Extract the (X, Y) coordinate from the center of the cell holding the provided text.  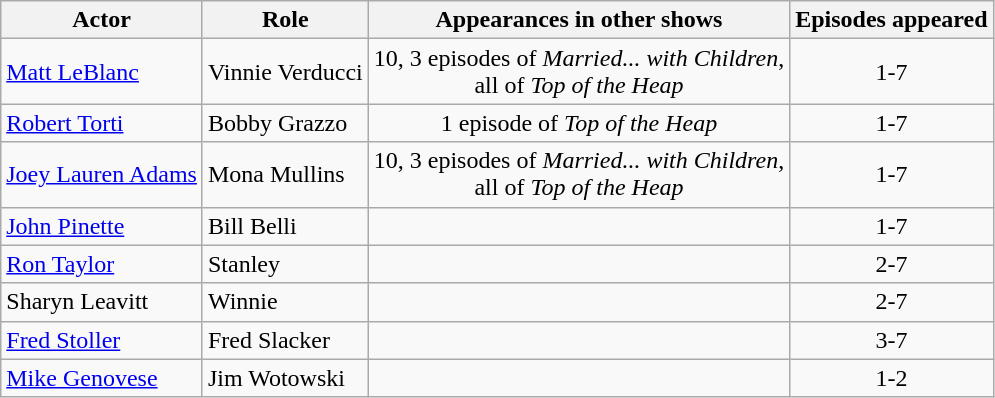
3-7 (892, 340)
Jim Wotowski (285, 378)
Ron Taylor (102, 264)
John Pinette (102, 226)
Robert Torti (102, 123)
1-2 (892, 378)
Fred Slacker (285, 340)
Bobby Grazzo (285, 123)
Winnie (285, 302)
Bill Belli (285, 226)
Matt LeBlanc (102, 72)
1 episode of Top of the Heap (579, 123)
Joey Lauren Adams (102, 174)
Sharyn Leavitt (102, 302)
Stanley (285, 264)
Mona Mullins (285, 174)
Episodes appeared (892, 20)
Vinnie Verducci (285, 72)
Role (285, 20)
Fred Stoller (102, 340)
Actor (102, 20)
Mike Genovese (102, 378)
Appearances in other shows (579, 20)
